Return (X, Y) of the center of cell containing provided text 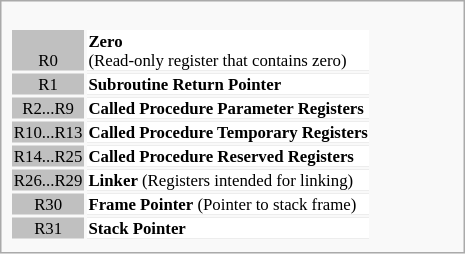
R1 (48, 84)
R10...R13 (48, 132)
Called Procedure Parameter Registers (228, 108)
Stack Pointer (228, 228)
Called Procedure Reserved Registers (228, 156)
Zero(Read-only register that contains zero) (228, 50)
Subroutine Return Pointer (228, 84)
Linker (Registers intended for linking) (228, 180)
R31 (48, 228)
R0 (48, 50)
R2...R9 (48, 108)
R14...R25 (48, 156)
Frame Pointer (Pointer to stack frame) (228, 204)
R30 (48, 204)
Called Procedure Temporary Registers (228, 132)
R26...R29 (48, 180)
